Find where the given text appears and provide that cell's center as [x, y] coordinate. 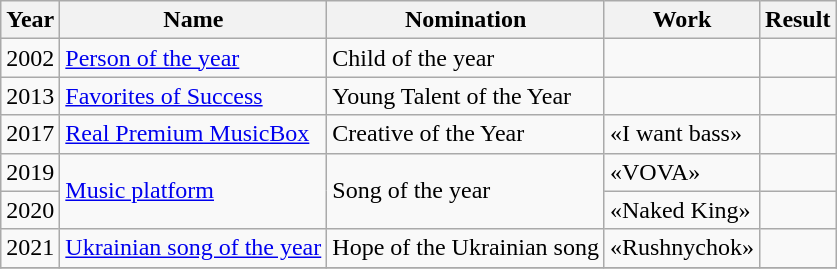
Real Premium MusicBox [194, 134]
Song of the year [466, 191]
Child of the year [466, 58]
«VOVA» [682, 172]
Person of the year [194, 58]
2020 [30, 210]
«Naked King» [682, 210]
Favorites of Success [194, 96]
Creative of the Year [466, 134]
Hope of the Ukrainian song [466, 248]
«Rushnychok» [682, 248]
2021 [30, 248]
Name [194, 20]
2002 [30, 58]
Young Talent of the Year [466, 96]
Result [798, 20]
2019 [30, 172]
Year [30, 20]
Ukrainian song of the year [194, 248]
Nomination [466, 20]
«I want bass» [682, 134]
2013 [30, 96]
2017 [30, 134]
Work [682, 20]
Music platform [194, 191]
